Determine the [x, y] coordinate at the center of the cell enclosing the given text.  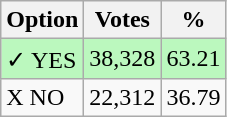
Votes [122, 20]
36.79 [194, 97]
22,312 [122, 97]
✓ YES [42, 59]
38,328 [122, 59]
% [194, 20]
Option [42, 20]
X NO [42, 97]
63.21 [194, 59]
